From the cell containing the given text, extract its center point as [x, y] coordinate. 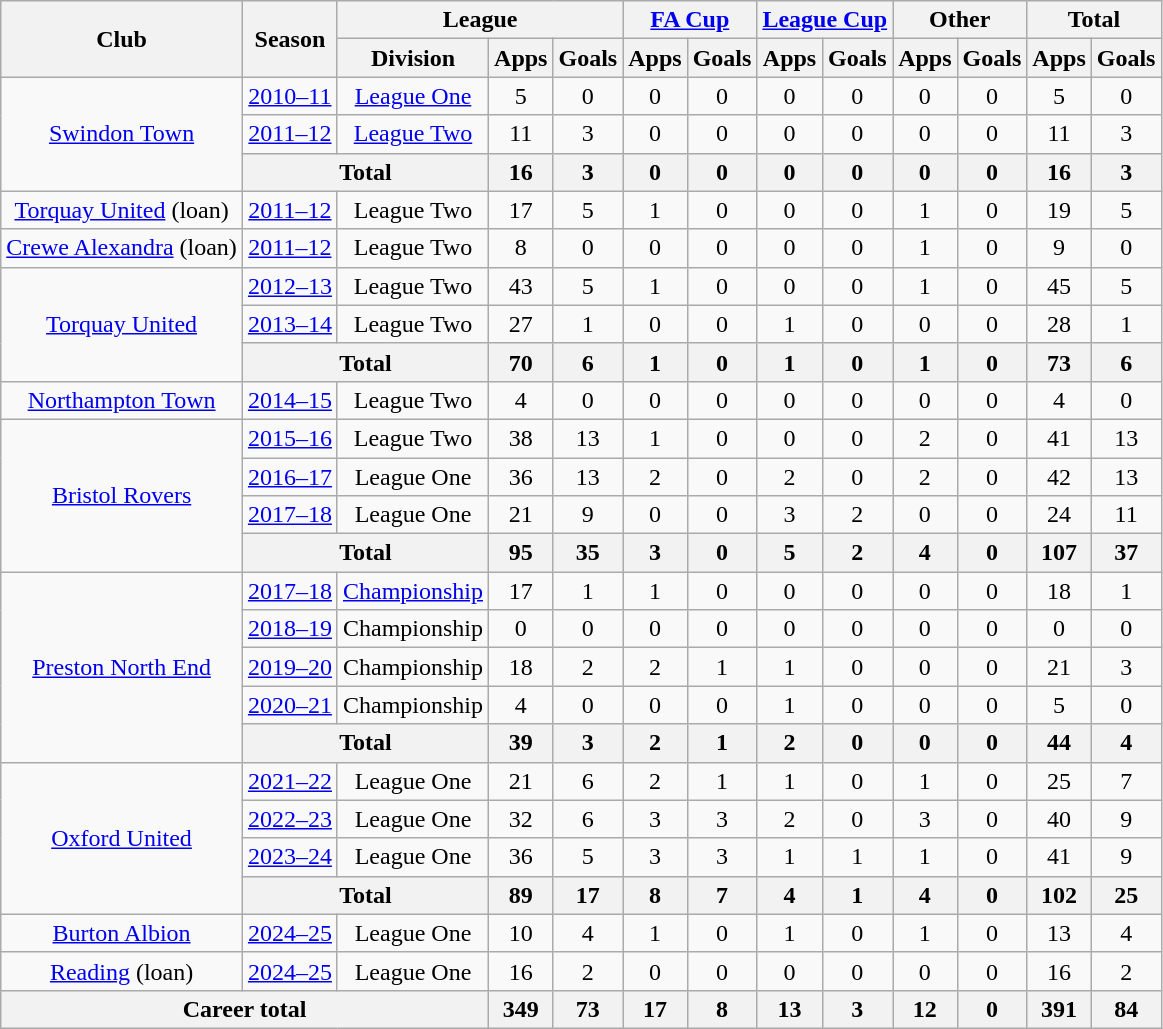
2020–21 [290, 705]
391 [1059, 1009]
40 [1059, 819]
Swindon Town [122, 134]
44 [1059, 743]
42 [1059, 477]
2022–23 [290, 819]
35 [588, 553]
19 [1059, 210]
FA Cup [690, 20]
Division [412, 58]
84 [1126, 1009]
Club [122, 39]
2012–13 [290, 286]
70 [521, 362]
Oxford United [122, 838]
38 [521, 438]
10 [521, 933]
Preston North End [122, 667]
95 [521, 553]
League Cup [825, 20]
45 [1059, 286]
89 [521, 895]
43 [521, 286]
Northampton Town [122, 400]
Torquay United [122, 324]
2014–15 [290, 400]
Other [960, 20]
349 [521, 1009]
Career total [245, 1009]
37 [1126, 553]
Burton Albion [122, 933]
2019–20 [290, 667]
2016–17 [290, 477]
39 [521, 743]
102 [1059, 895]
2023–24 [290, 857]
Season [290, 39]
28 [1059, 324]
Bristol Rovers [122, 495]
League [480, 20]
107 [1059, 553]
Crewe Alexandra (loan) [122, 248]
2013–14 [290, 324]
24 [1059, 515]
Reading (loan) [122, 971]
32 [521, 819]
2015–16 [290, 438]
27 [521, 324]
2010–11 [290, 96]
12 [925, 1009]
Torquay United (loan) [122, 210]
2021–22 [290, 781]
2018–19 [290, 629]
